From the cell containing the given text, extract its center point as (X, Y) coordinate. 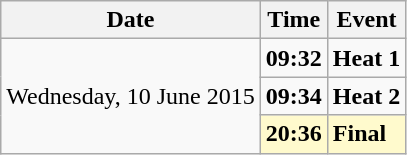
Heat 1 (366, 58)
Event (366, 20)
20:36 (294, 134)
Heat 2 (366, 96)
Final (366, 134)
Time (294, 20)
Date (131, 20)
09:32 (294, 58)
Wednesday, 10 June 2015 (131, 96)
09:34 (294, 96)
